Identify which cell holds the provided text, then report its [x, y] central coordinate. 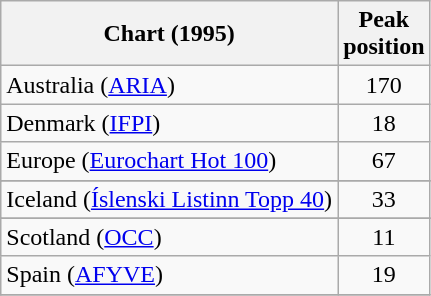
33 [384, 199]
Peakposition [384, 34]
67 [384, 161]
19 [384, 275]
Denmark (IFPI) [170, 123]
Scotland (OCC) [170, 237]
170 [384, 85]
Chart (1995) [170, 34]
18 [384, 123]
11 [384, 237]
Europe (Eurochart Hot 100) [170, 161]
Australia (ARIA) [170, 85]
Iceland (Íslenski Listinn Topp 40) [170, 199]
Spain (AFYVE) [170, 275]
